From the cell containing the given text, extract its center point as (X, Y) coordinate. 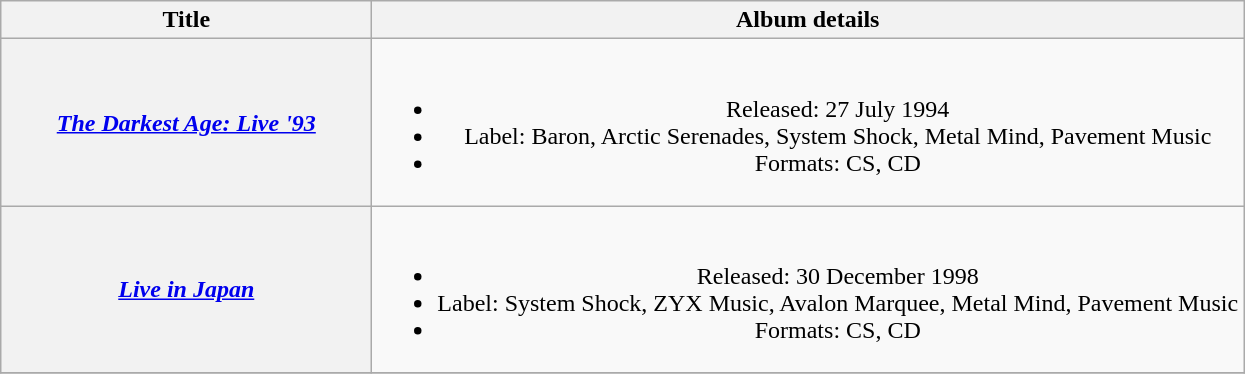
The Darkest Age: Live '93 (186, 122)
Live in Japan (186, 290)
Released: 27 July 1994Label: Baron, Arctic Serenades, System Shock, Metal Mind, Pavement MusicFormats: CS, CD (808, 122)
Album details (808, 20)
Released: 30 December 1998Label: System Shock, ZYX Music, Avalon Marquee, Metal Mind, Pavement MusicFormats: CS, CD (808, 290)
Title (186, 20)
